Output the [X, Y] coordinate of the center of the cell containing the given text.  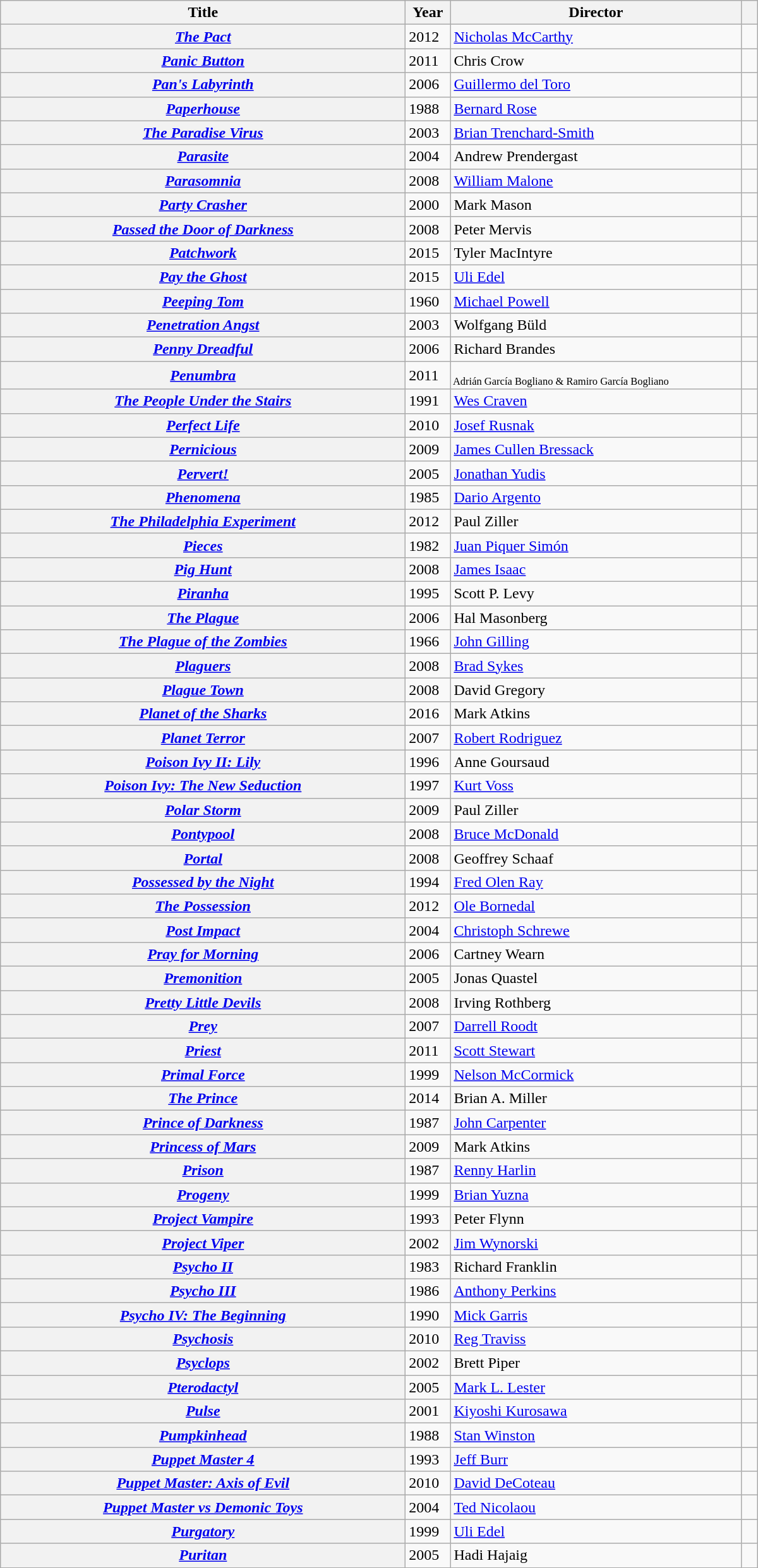
Psyclops [203, 1363]
Peeping Tom [203, 301]
Stan Winston [596, 1435]
1966 [428, 642]
Darrell Roodt [596, 1027]
Robert Rodriguez [596, 738]
James Cullen Bressack [596, 449]
Parasite [203, 157]
Dario Argento [596, 497]
Project Viper [203, 1243]
1985 [428, 497]
Jim Wynorski [596, 1243]
Pulse [203, 1411]
Scott P. Levy [596, 594]
Wes Craven [596, 401]
Pontypool [203, 834]
Ole Bornedal [596, 906]
The Plague of the Zombies [203, 642]
Pay the Ghost [203, 277]
Pig Hunt [203, 569]
Psychosis [203, 1339]
Peter Flynn [596, 1219]
Tyler MacIntyre [596, 253]
Brian Yuzna [596, 1195]
Penetration Angst [203, 325]
Premonition [203, 979]
Josef Rusnak [596, 425]
Polar Storm [203, 810]
1990 [428, 1315]
Title [203, 13]
The Possession [203, 906]
Kiyoshi Kurosawa [596, 1411]
Adrián García Bogliano & Ramiro García Bogliano [596, 375]
Reg Traviss [596, 1339]
Brian Trenchard-Smith [596, 133]
Juan Piquer Simón [596, 545]
1997 [428, 786]
Pray for Morning [203, 954]
The Paradise Virus [203, 133]
Party Crasher [203, 205]
2016 [428, 714]
Jonas Quastel [596, 979]
Passed the Door of Darkness [203, 229]
David DeCoteau [596, 1483]
Kurt Voss [596, 786]
Parasomnia [203, 181]
Pan's Labyrinth [203, 85]
1994 [428, 882]
Prince of Darkness [203, 1123]
Princess of Mars [203, 1147]
Pervert! [203, 473]
John Gilling [596, 642]
Renny Harlin [596, 1171]
Chris Crow [596, 61]
Christoph Schrewe [596, 930]
1960 [428, 301]
2000 [428, 205]
Mark L. Lester [596, 1387]
1986 [428, 1291]
Puritan [203, 1555]
Psycho II [203, 1267]
Guillermo del Toro [596, 85]
2001 [428, 1411]
Scott Stewart [596, 1051]
Pterodactyl [203, 1387]
Bernard Rose [596, 109]
Progeny [203, 1195]
Patchwork [203, 253]
John Carpenter [596, 1123]
Project Vampire [203, 1219]
Brad Sykes [596, 666]
Irving Rothberg [596, 1003]
The Pact [203, 37]
Brian A. Miller [596, 1099]
Nicholas McCarthy [596, 37]
David Gregory [596, 690]
Plaguers [203, 666]
Poison Ivy: The New Seduction [203, 786]
Primal Force [203, 1075]
Cartney Wearn [596, 954]
Bruce McDonald [596, 834]
Possessed by the Night [203, 882]
1995 [428, 594]
Director [596, 13]
Pumpkinhead [203, 1435]
Mark Mason [596, 205]
Penumbra [203, 375]
Panic Button [203, 61]
Mick Garris [596, 1315]
Jeff Burr [596, 1459]
Phenomena [203, 497]
Year [428, 13]
Peter Mervis [596, 229]
2014 [428, 1099]
Paperhouse [203, 109]
Andrew Prendergast [596, 157]
Ted Nicolaou [596, 1507]
The Plague [203, 618]
Penny Dreadful [203, 349]
Planet of the Sharks [203, 714]
Jonathan Yudis [596, 473]
Pieces [203, 545]
1996 [428, 762]
Portal [203, 858]
Richard Franklin [596, 1267]
The Prince [203, 1099]
Psycho IV: The Beginning [203, 1315]
Psycho III [203, 1291]
Puppet Master vs Demonic Toys [203, 1507]
Priest [203, 1051]
William Malone [596, 181]
The Philadelphia Experiment [203, 521]
Puppet Master: Axis of Evil [203, 1483]
Puppet Master 4 [203, 1459]
Richard Brandes [596, 349]
Geoffrey Schaaf [596, 858]
Prison [203, 1171]
James Isaac [596, 569]
Poison Ivy II: Lily [203, 762]
1991 [428, 401]
Post Impact [203, 930]
Fred Olen Ray [596, 882]
Prey [203, 1027]
Plague Town [203, 690]
Anthony Perkins [596, 1291]
Wolfgang Büld [596, 325]
Brett Piper [596, 1363]
1982 [428, 545]
The People Under the Stairs [203, 401]
Planet Terror [203, 738]
1983 [428, 1267]
Piranha [203, 594]
Anne Goursaud [596, 762]
Hal Masonberg [596, 618]
Perfect Life [203, 425]
Pernicious [203, 449]
Michael Powell [596, 301]
Nelson McCormick [596, 1075]
Purgatory [203, 1531]
Pretty Little Devils [203, 1003]
Hadi Hajaig [596, 1555]
